Capture the cell that displays the provided text and extract its (X, Y) central coordinate. 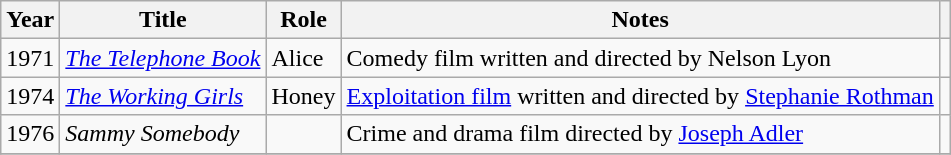
Honey (304, 96)
Notes (640, 20)
1971 (30, 58)
Alice (304, 58)
The Working Girls (163, 96)
Comedy film written and directed by Nelson Lyon (640, 58)
1974 (30, 96)
Title (163, 20)
Exploitation film written and directed by Stephanie Rothman (640, 96)
Role (304, 20)
The Telephone Book (163, 58)
Year (30, 20)
Sammy Somebody (163, 134)
1976 (30, 134)
Crime and drama film directed by Joseph Adler (640, 134)
